Scan for the cell matching the given text and deliver its (x, y) coordinate at center. 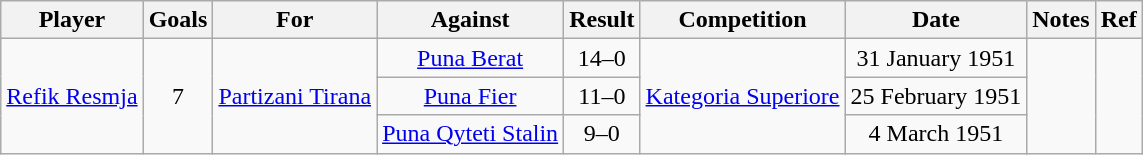
11–0 (602, 96)
Ref (1118, 20)
4 March 1951 (936, 134)
Notes (1061, 20)
Puna Fier (470, 96)
Against (470, 20)
Puna Qyteti Stalin (470, 134)
31 January 1951 (936, 58)
Puna Berat (470, 58)
Competition (742, 20)
7 (178, 96)
Result (602, 20)
Refik Resmja (72, 96)
Goals (178, 20)
14–0 (602, 58)
25 February 1951 (936, 96)
For (295, 20)
Date (936, 20)
Kategoria Superiore (742, 96)
Player (72, 20)
9–0 (602, 134)
Partizani Tirana (295, 96)
